Output the [X, Y] coordinate of the center of the cell containing the given text.  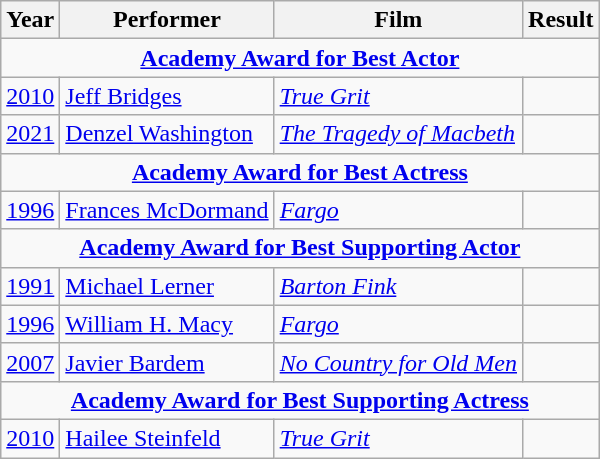
The Tragedy of Macbeth [398, 134]
Hailee Steinfeld [167, 438]
Academy Award for Best Supporting Actor [300, 248]
Barton Fink [398, 286]
Michael Lerner [167, 286]
2007 [30, 362]
Jeff Bridges [167, 96]
Denzel Washington [167, 134]
Frances McDormand [167, 210]
Academy Award for Best Actress [300, 172]
2021 [30, 134]
Result [561, 20]
Year [30, 20]
Performer [167, 20]
Academy Award for Best Supporting Actress [300, 400]
Javier Bardem [167, 362]
Film [398, 20]
1991 [30, 286]
No Country for Old Men [398, 362]
Academy Award for Best Actor [300, 58]
William H. Macy [167, 324]
